Provide the (X, Y) coordinate of the cell's center where the given text is located.  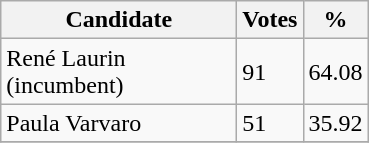
51 (270, 123)
% (336, 20)
Candidate (119, 20)
64.08 (336, 72)
René Laurin (incumbent) (119, 72)
91 (270, 72)
Votes (270, 20)
Paula Varvaro (119, 123)
35.92 (336, 123)
